Output the [X, Y] coordinate of the center of the cell containing the given text.  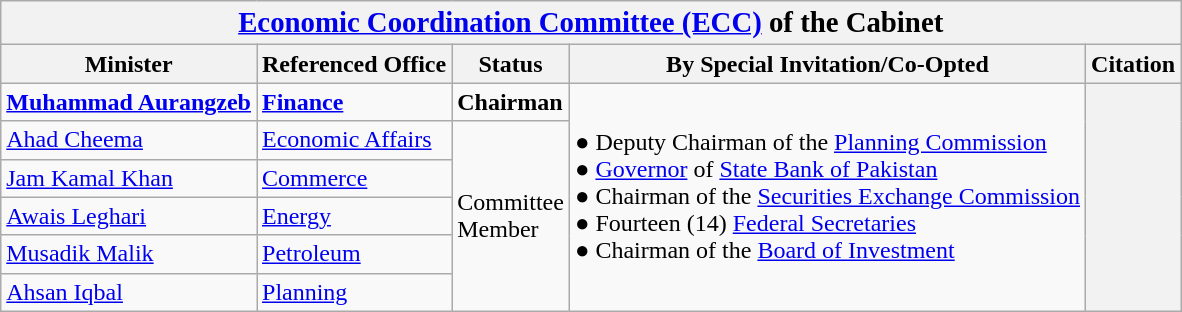
Muhammad Aurangzeb [129, 102]
Awais Leghari [129, 216]
Planning [354, 292]
Petroleum [354, 254]
Musadik Malik [129, 254]
Citation [1134, 64]
Energy [354, 216]
By Special Invitation/Co-Opted [827, 64]
Ahsan Iqbal [129, 292]
Commerce [354, 178]
Jam Kamal Khan [129, 178]
CommitteeMember [511, 216]
Referenced Office [354, 64]
Chairman [511, 102]
Economic Coordination Committee (ECC) of the Cabinet [591, 23]
Ahad Cheema [129, 140]
Minister [129, 64]
Status [511, 64]
Economic Affairs [354, 140]
Finance [354, 102]
